For the text-containing cell, return its midpoint in (X, Y) coordinate format. 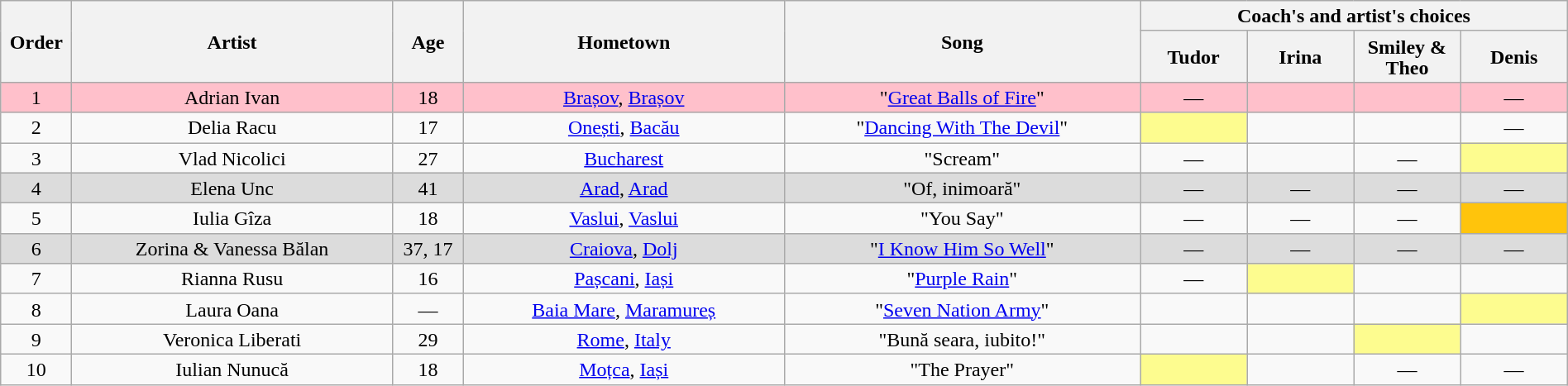
"Dancing With The Devil" (963, 127)
Craiova, Dolj (624, 248)
Rianna Rusu (232, 279)
"You Say" (963, 218)
Coach's and artist's choices (1355, 17)
Irina (1300, 56)
6 (36, 248)
4 (36, 188)
8 (36, 309)
"Bună seara, iubito!" (963, 339)
Vlad Nicolici (232, 157)
Song (963, 41)
Delia Racu (232, 127)
7 (36, 279)
Bucharest (624, 157)
Arad, Arad (624, 188)
"I Know Him So Well" (963, 248)
Moțca, Iași (624, 369)
Adrian Ivan (232, 98)
"The Prayer" (963, 369)
Brașov, Brașov (624, 98)
"Purple Rain" (963, 279)
27 (428, 157)
3 (36, 157)
9 (36, 339)
"Scream" (963, 157)
Tudor (1194, 56)
"Of, inimoară" (963, 188)
10 (36, 369)
Vaslui, Vaslui (624, 218)
Denis (1513, 56)
Iulia Gîza (232, 218)
17 (428, 127)
Age (428, 41)
"Great Balls of Fire" (963, 98)
Hometown (624, 41)
Laura Oana (232, 309)
1 (36, 98)
Order (36, 41)
Pașcani, Iași (624, 279)
41 (428, 188)
29 (428, 339)
Onești, Bacău (624, 127)
Smiley & Theo (1408, 56)
Rome, Italy (624, 339)
"Seven Nation Army" (963, 309)
2 (36, 127)
Iulian Nunucă (232, 369)
Baia Mare, Maramureș (624, 309)
Zorina & Vanessa Bălan (232, 248)
Veronica Liberati (232, 339)
37, 17 (428, 248)
5 (36, 218)
Elena Unc (232, 188)
Artist (232, 41)
16 (428, 279)
